From the cell containing the given text, extract its center point as (X, Y) coordinate. 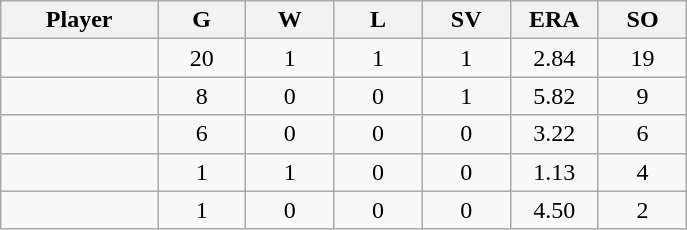
2.84 (554, 58)
SV (466, 20)
20 (202, 58)
4 (642, 172)
5.82 (554, 96)
W (290, 20)
Player (80, 20)
19 (642, 58)
2 (642, 210)
1.13 (554, 172)
G (202, 20)
3.22 (554, 134)
8 (202, 96)
9 (642, 96)
4.50 (554, 210)
ERA (554, 20)
L (378, 20)
SO (642, 20)
